Scan for the cell matching the given text and deliver its [x, y] coordinate at center. 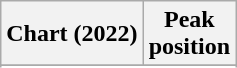
Peak position [189, 34]
Chart (2022) [72, 34]
